Search for the cell housing the specified text and yield its (x, y) center coordinate. 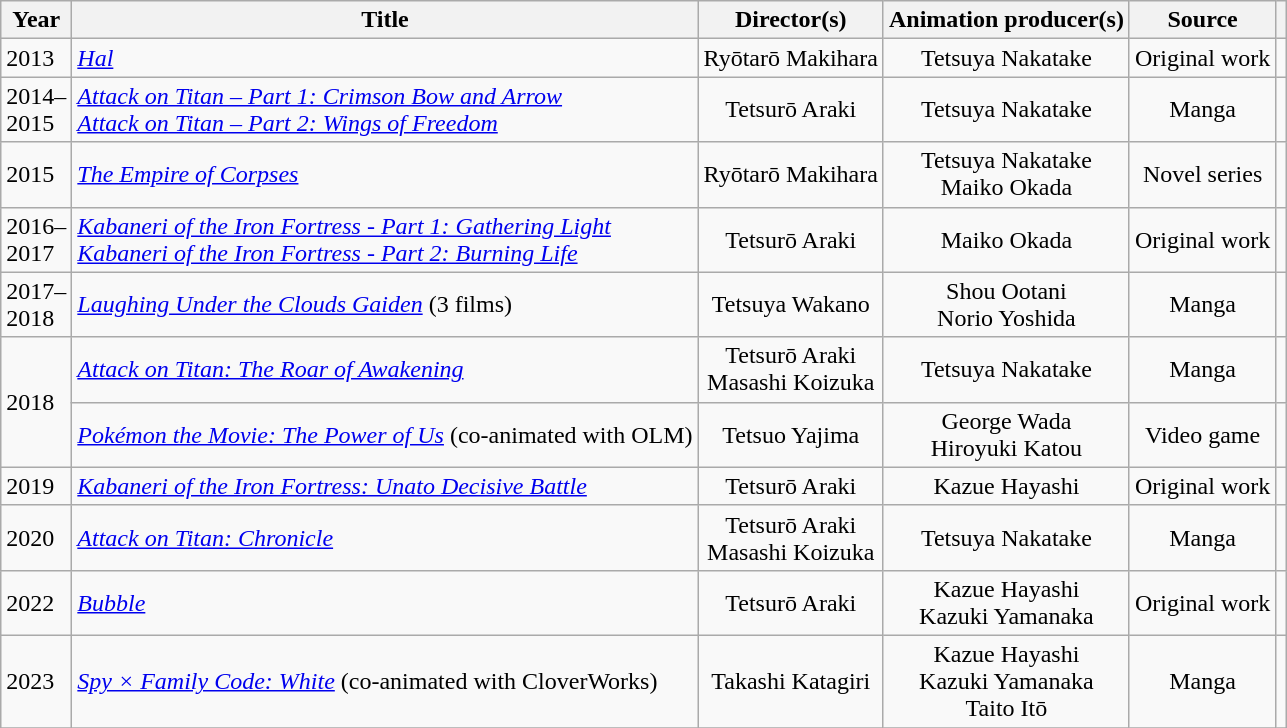
Maiko Okada (1006, 240)
The Empire of Corpses (385, 174)
Source (1202, 20)
Takashi Katagiri (790, 681)
Bubble (385, 602)
Kazue Hayashi (1006, 486)
Laughing Under the Clouds Gaiden (3 films) (385, 304)
Kabaneri of the Iron Fortress: Unato Decisive Battle (385, 486)
Tetsuo Yajima (790, 434)
Tetsuya NakatakeMaiko Okada (1006, 174)
George WadaHiroyuki Katou (1006, 434)
Shou OotaniNorio Yoshida (1006, 304)
Novel series (1202, 174)
Attack on Titan: Chronicle (385, 538)
2015 (36, 174)
Director(s) (790, 20)
Title (385, 20)
Pokémon the Movie: The Power of Us (co-animated with OLM) (385, 434)
Attack on Titan – Part 1: Crimson Bow and Arrow Attack on Titan – Part 2: Wings of Freedom (385, 110)
2023 (36, 681)
Attack on Titan: The Roar of Awakening (385, 370)
2014–2015 (36, 110)
Animation producer(s) (1006, 20)
Hal (385, 58)
Tetsuya Wakano (790, 304)
Kazue HayashiKazuki Yamanaka (1006, 602)
2020 (36, 538)
Year (36, 20)
2018 (36, 402)
2017–2018 (36, 304)
Video game (1202, 434)
Spy × Family Code: White (co-animated with CloverWorks) (385, 681)
Kazue HayashiKazuki YamanakaTaito Itō (1006, 681)
2022 (36, 602)
Kabaneri of the Iron Fortress - Part 1: Gathering Light Kabaneri of the Iron Fortress - Part 2: Burning Life (385, 240)
2019 (36, 486)
2016–2017 (36, 240)
2013 (36, 58)
